For the text-containing cell, return its midpoint in [x, y] coordinate format. 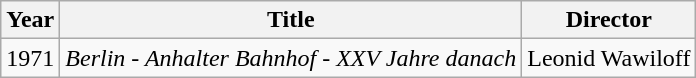
Berlin - Anhalter Bahnhof - XXV Jahre danach [291, 58]
Director [609, 20]
Leonid Wawiloff [609, 58]
Title [291, 20]
Year [30, 20]
1971 [30, 58]
